Output the (x, y) coordinate of the center of the cell containing the given text.  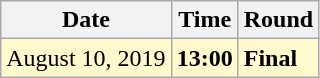
Time (204, 20)
Round (278, 20)
Final (278, 58)
August 10, 2019 (86, 58)
Date (86, 20)
13:00 (204, 58)
